Detect which cell encompasses the target text, then output its [x, y] center coordinate. 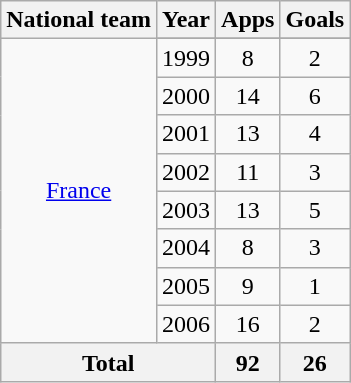
26 [315, 362]
1999 [186, 58]
2003 [186, 210]
6 [315, 96]
2000 [186, 96]
4 [315, 134]
France [79, 191]
2005 [186, 286]
Goals [315, 20]
2002 [186, 172]
14 [248, 96]
National team [79, 20]
2006 [186, 324]
Year [186, 20]
11 [248, 172]
2001 [186, 134]
1 [315, 286]
Apps [248, 20]
92 [248, 362]
16 [248, 324]
2004 [186, 248]
Total [108, 362]
9 [248, 286]
5 [315, 210]
